Find where the given text appears and provide that cell's center as [x, y] coordinate. 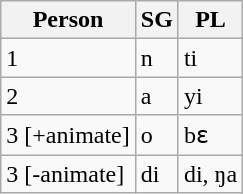
PL [210, 20]
yi [210, 96]
2 [68, 96]
SG [156, 20]
a [156, 96]
bɛ [210, 135]
1 [68, 58]
ti [210, 58]
3 [-animate] [68, 173]
3 [+animate] [68, 135]
di [156, 173]
Person [68, 20]
di, ŋa [210, 173]
o [156, 135]
n [156, 58]
